Capture the cell that displays the provided text and extract its [x, y] central coordinate. 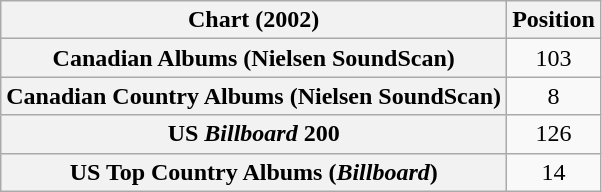
Position [554, 20]
126 [554, 134]
103 [554, 58]
Canadian Albums (Nielsen SoundScan) [254, 58]
14 [554, 172]
US Top Country Albums (Billboard) [254, 172]
Canadian Country Albums (Nielsen SoundScan) [254, 96]
Chart (2002) [254, 20]
US Billboard 200 [254, 134]
8 [554, 96]
